Find where the given text appears and provide that cell's center as [X, Y] coordinate. 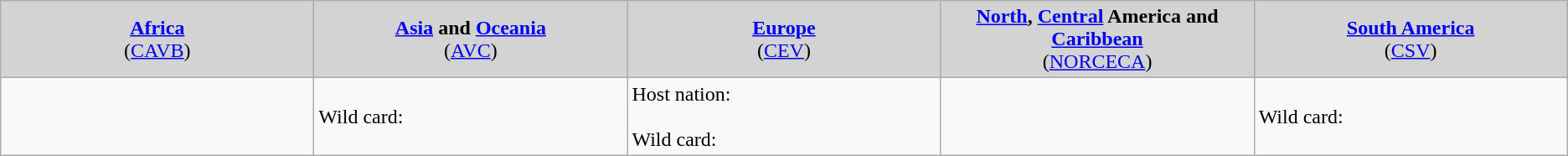
Africa(CAVB) [157, 39]
South America(CSV) [1411, 39]
Host nation: Wild card: [784, 117]
Asia and Oceania(AVC) [471, 39]
Europe(CEV) [784, 39]
North, Central America and Caribbean(NORCECA) [1097, 39]
